Detect which cell encompasses the target text, then output its [x, y] center coordinate. 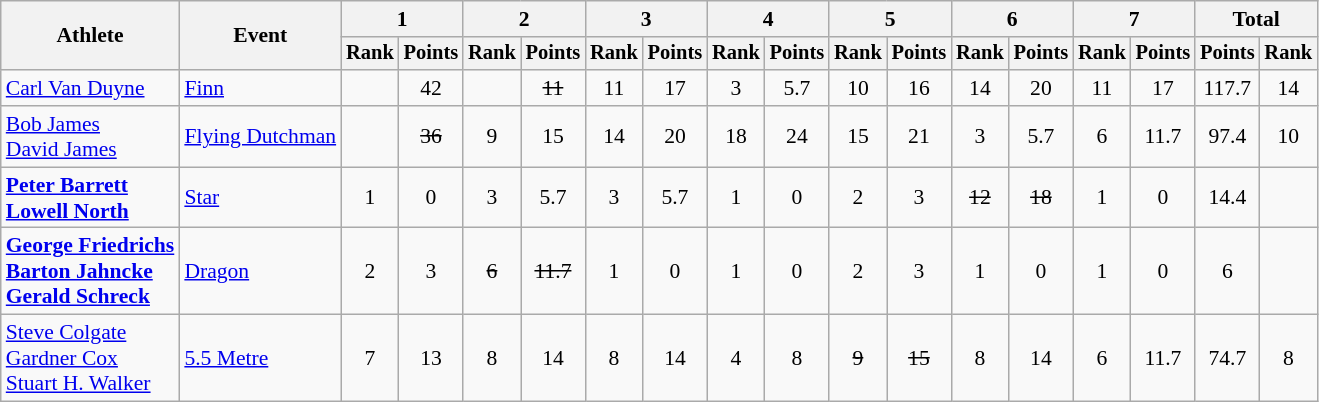
Star [260, 198]
13 [431, 358]
Dragon [260, 272]
117.7 [1227, 88]
74.7 [1227, 358]
5.5 Metre [260, 358]
Peter BarrettLowell North [90, 198]
Athlete [90, 36]
Flying Dutchman [260, 136]
14.4 [1227, 198]
Bob JamesDavid James [90, 136]
George FriedrichsBarton JahnckeGerald Schreck [90, 272]
5 [890, 19]
Steve ColgateGardner CoxStuart H. Walker [90, 358]
42 [431, 88]
Event [260, 36]
Carl Van Duyne [90, 88]
24 [797, 136]
16 [919, 88]
Total [1256, 19]
21 [919, 136]
97.4 [1227, 136]
36 [431, 136]
Finn [260, 88]
12 [980, 198]
